Provide the (X, Y) coordinate of the cell's center where the given text is located.  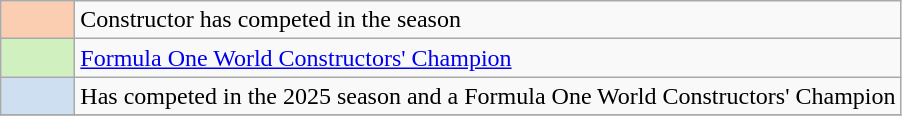
Has competed in the 2025 season and a Formula One World Constructors' Champion (488, 96)
Constructor has competed in the season (488, 20)
Formula One World Constructors' Champion (488, 58)
